Find where the given text appears and provide that cell's center as [x, y] coordinate. 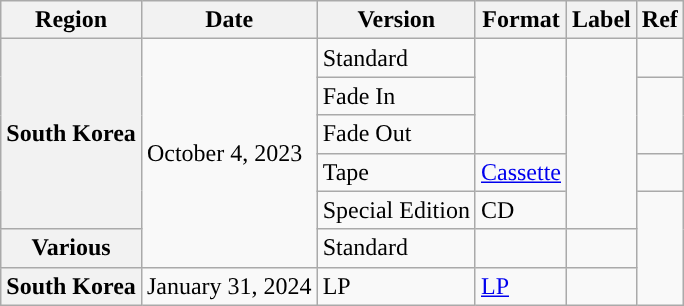
CD [520, 210]
Special Edition [396, 210]
Version [396, 20]
October 4, 2023 [229, 153]
Date [229, 20]
January 31, 2024 [229, 286]
Tape [396, 172]
Format [520, 20]
Fade In [396, 96]
Fade Out [396, 134]
Ref [660, 20]
Label [602, 20]
Various [72, 248]
Cassette [520, 172]
Region [72, 20]
